Find where the given text appears and provide that cell's center as [X, Y] coordinate. 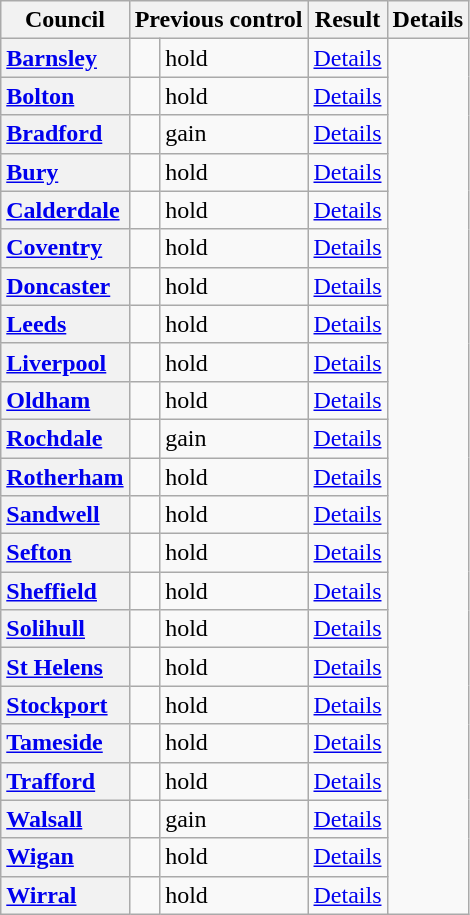
Solihull [65, 629]
Trafford [65, 781]
Rochdale [65, 438]
Result [348, 20]
Calderdale [65, 210]
Leeds [65, 324]
Previous control [218, 20]
Sandwell [65, 515]
Tameside [65, 743]
Doncaster [65, 286]
Bradford [65, 134]
Oldham [65, 400]
Walsall [65, 819]
Coventry [65, 248]
Liverpool [65, 362]
Bury [65, 172]
Bolton [65, 96]
Sheffield [65, 591]
Sefton [65, 553]
Rotherham [65, 477]
Wirral [65, 895]
Barnsley [65, 58]
Stockport [65, 705]
St Helens [65, 667]
Council [65, 20]
Wigan [65, 857]
